Pinpoint the cell where the given text exists, returning its (x, y) midpoint coordinate. 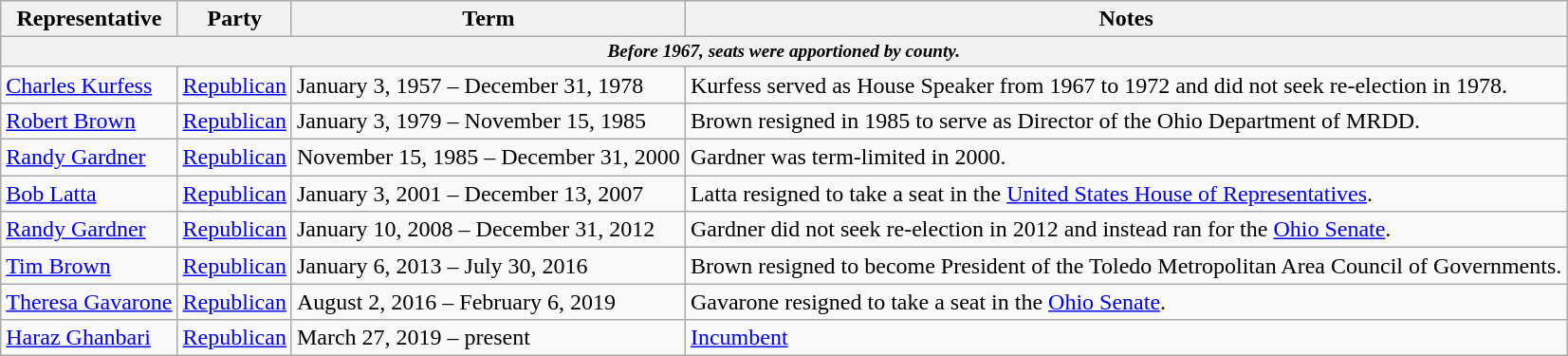
Haraz Ghanbari (89, 338)
January 3, 1957 – December 31, 1978 (488, 84)
Gardner did not seek re-election in 2012 and instead ran for the Ohio Senate. (1125, 230)
Representative (89, 19)
Party (234, 19)
March 27, 2019 – present (488, 338)
Robert Brown (89, 122)
Brown resigned to become President of the Toledo Metropolitan Area Council of Governments. (1125, 266)
Kurfess served as House Speaker from 1967 to 1972 and did not seek re-election in 1978. (1125, 84)
Bob Latta (89, 194)
Theresa Gavarone (89, 302)
Gardner was term-limited in 2000. (1125, 158)
Latta resigned to take a seat in the United States House of Representatives. (1125, 194)
Incumbent (1125, 338)
January 3, 2001 – December 13, 2007 (488, 194)
Notes (1125, 19)
January 10, 2008 – December 31, 2012 (488, 230)
Gavarone resigned to take a seat in the Ohio Senate. (1125, 302)
Charles Kurfess (89, 84)
January 3, 1979 – November 15, 1985 (488, 122)
Term (488, 19)
Before 1967, seats were apportioned by county. (784, 52)
August 2, 2016 – February 6, 2019 (488, 302)
Brown resigned in 1985 to serve as Director of the Ohio Department of MRDD. (1125, 122)
November 15, 1985 – December 31, 2000 (488, 158)
January 6, 2013 – July 30, 2016 (488, 266)
Tim Brown (89, 266)
